Return [X, Y] of the center of cell containing provided text 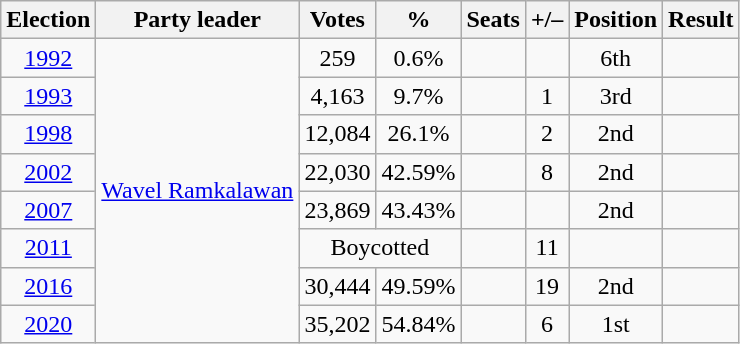
Votes [338, 20]
6th [616, 58]
+/– [546, 20]
Boycotted [380, 248]
26.1% [418, 134]
35,202 [338, 324]
2020 [48, 324]
1 [546, 96]
2011 [48, 248]
49.59% [418, 286]
3rd [616, 96]
259 [338, 58]
Result [701, 20]
1st [616, 324]
Party leader [198, 20]
19 [546, 286]
1993 [48, 96]
1998 [48, 134]
43.43% [418, 210]
6 [546, 324]
9.7% [418, 96]
2007 [48, 210]
8 [546, 172]
42.59% [418, 172]
54.84% [418, 324]
30,444 [338, 286]
4,163 [338, 96]
Position [616, 20]
2 [546, 134]
Wavel Ramkalawan [198, 191]
2016 [48, 286]
1992 [48, 58]
0.6% [418, 58]
% [418, 20]
23,869 [338, 210]
2002 [48, 172]
Seats [493, 20]
11 [546, 248]
12,084 [338, 134]
22,030 [338, 172]
Election [48, 20]
